Return the (X, Y) coordinate for the center point of the cell that contains the specified text.  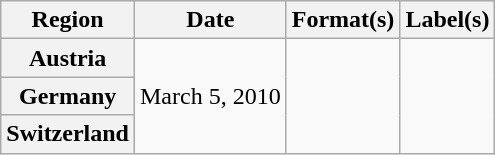
Date (210, 20)
March 5, 2010 (210, 96)
Format(s) (343, 20)
Region (68, 20)
Label(s) (448, 20)
Germany (68, 96)
Switzerland (68, 134)
Austria (68, 58)
